Identify which cell holds the provided text, then report its (x, y) central coordinate. 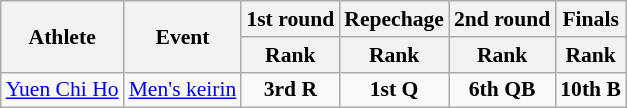
2nd round (502, 19)
6th QB (502, 90)
Event (183, 36)
Athlete (62, 36)
Yuen Chi Ho (62, 90)
Finals (590, 19)
1st round (290, 19)
Repechage (394, 19)
10th B (590, 90)
3rd R (290, 90)
1st Q (394, 90)
Men's keirin (183, 90)
